Identify which cell holds the provided text, then report its (x, y) central coordinate. 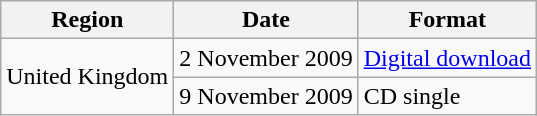
9 November 2009 (266, 96)
2 November 2009 (266, 58)
Format (447, 20)
Digital download (447, 58)
United Kingdom (88, 77)
CD single (447, 96)
Region (88, 20)
Date (266, 20)
